Search for the cell housing the specified text and yield its (X, Y) center coordinate. 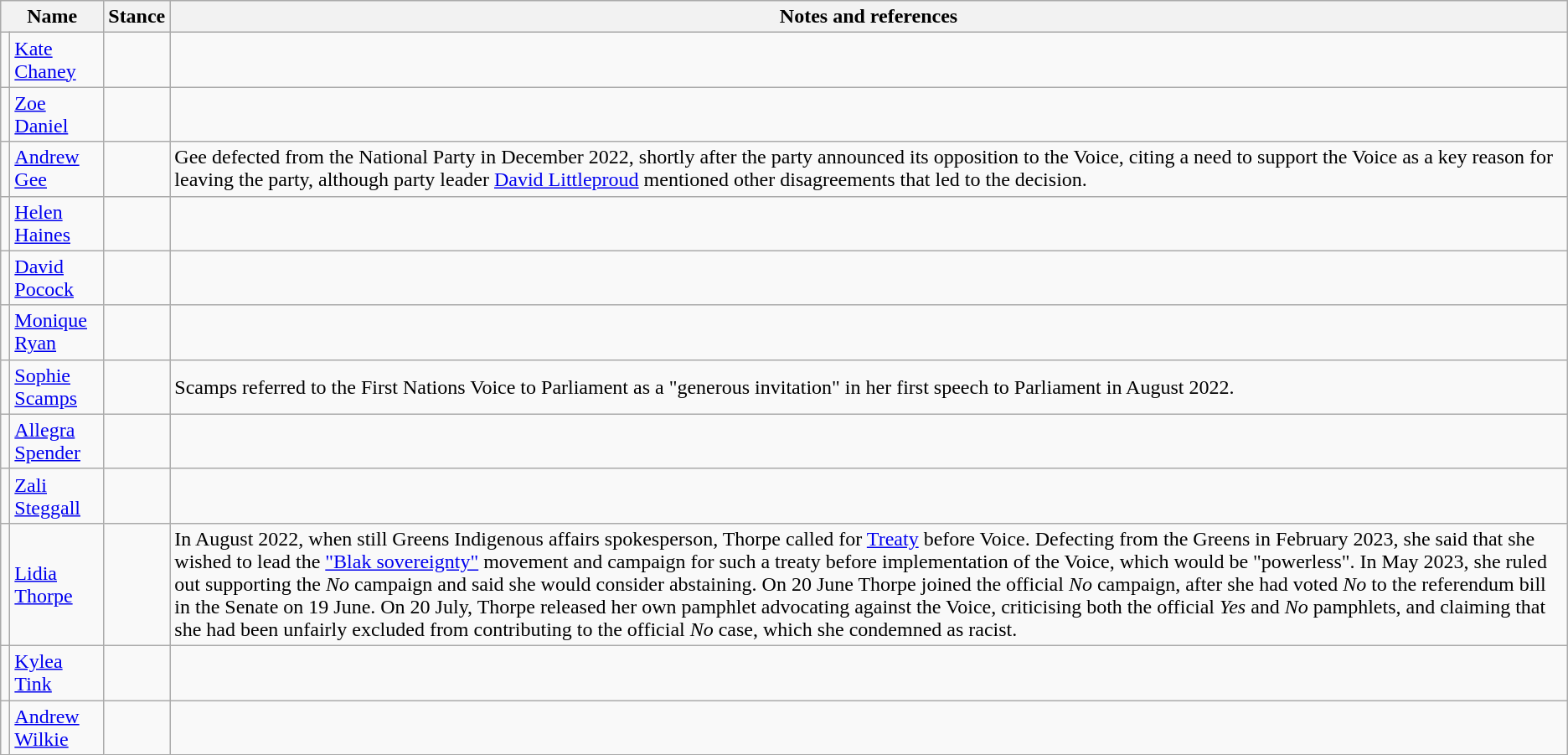
Name (52, 17)
Andrew Wilkie (57, 727)
Kate Chaney (57, 60)
Monique Ryan (57, 332)
Helen Haines (57, 223)
Lidia Thorpe (57, 584)
Notes and references (869, 17)
David Pocock (57, 278)
Allegra Spender (57, 441)
Andrew Gee (57, 169)
Stance (137, 17)
Scamps referred to the First Nations Voice to Parliament as a "generous invitation" in her first speech to Parliament in August 2022. (869, 387)
Sophie Scamps (57, 387)
Kylea Tink (57, 672)
Zali Steggall (57, 496)
Zoe Daniel (57, 114)
